From the cell containing the given text, extract its center point as [x, y] coordinate. 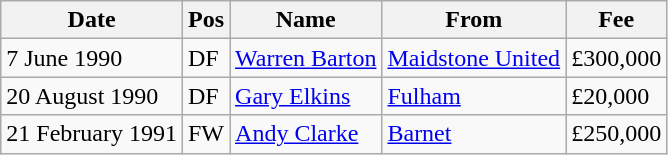
Maidstone United [474, 58]
Fulham [474, 96]
FW [206, 134]
From [474, 20]
Pos [206, 20]
Andy Clarke [306, 134]
20 August 1990 [92, 96]
21 February 1991 [92, 134]
£250,000 [616, 134]
£300,000 [616, 58]
7 June 1990 [92, 58]
Barnet [474, 134]
£20,000 [616, 96]
Date [92, 20]
Fee [616, 20]
Gary Elkins [306, 96]
Name [306, 20]
Warren Barton [306, 58]
